Search for the cell housing the specified text and yield its (X, Y) center coordinate. 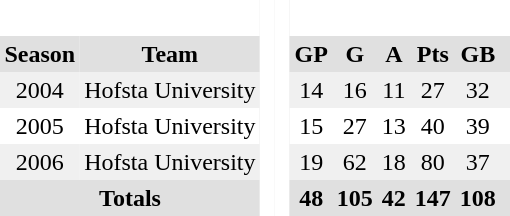
13 (394, 126)
16 (354, 90)
15 (311, 126)
11 (394, 90)
Season (40, 54)
GB (478, 54)
108 (478, 198)
32 (478, 90)
Team (170, 54)
2004 (40, 90)
105 (354, 198)
42 (394, 198)
A (394, 54)
39 (478, 126)
2005 (40, 126)
147 (432, 198)
19 (311, 162)
40 (432, 126)
G (354, 54)
80 (432, 162)
48 (311, 198)
2006 (40, 162)
GP (311, 54)
14 (311, 90)
Totals (130, 198)
62 (354, 162)
18 (394, 162)
37 (478, 162)
Pts (432, 54)
